Locate the cell with the specified text and output its (x, y) center coordinate. 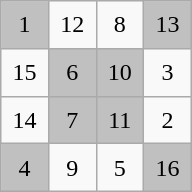
10 (120, 72)
6 (72, 72)
12 (72, 25)
8 (120, 25)
3 (168, 72)
13 (168, 25)
7 (72, 120)
1 (25, 25)
4 (25, 168)
14 (25, 120)
2 (168, 120)
5 (120, 168)
16 (168, 168)
15 (25, 72)
11 (120, 120)
9 (72, 168)
